Identify which cell holds the provided text, then report its (x, y) central coordinate. 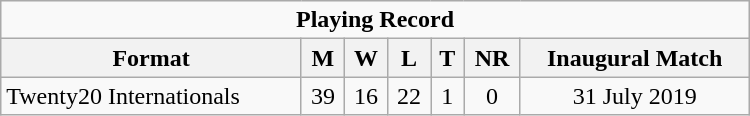
1 (448, 96)
T (448, 58)
16 (366, 96)
Playing Record (375, 20)
M (322, 58)
31 July 2019 (634, 96)
Twenty20 Internationals (152, 96)
Format (152, 58)
39 (322, 96)
W (366, 58)
22 (410, 96)
L (410, 58)
NR (492, 58)
0 (492, 96)
Inaugural Match (634, 58)
